Pinpoint the cell where the given text exists, returning its [X, Y] midpoint coordinate. 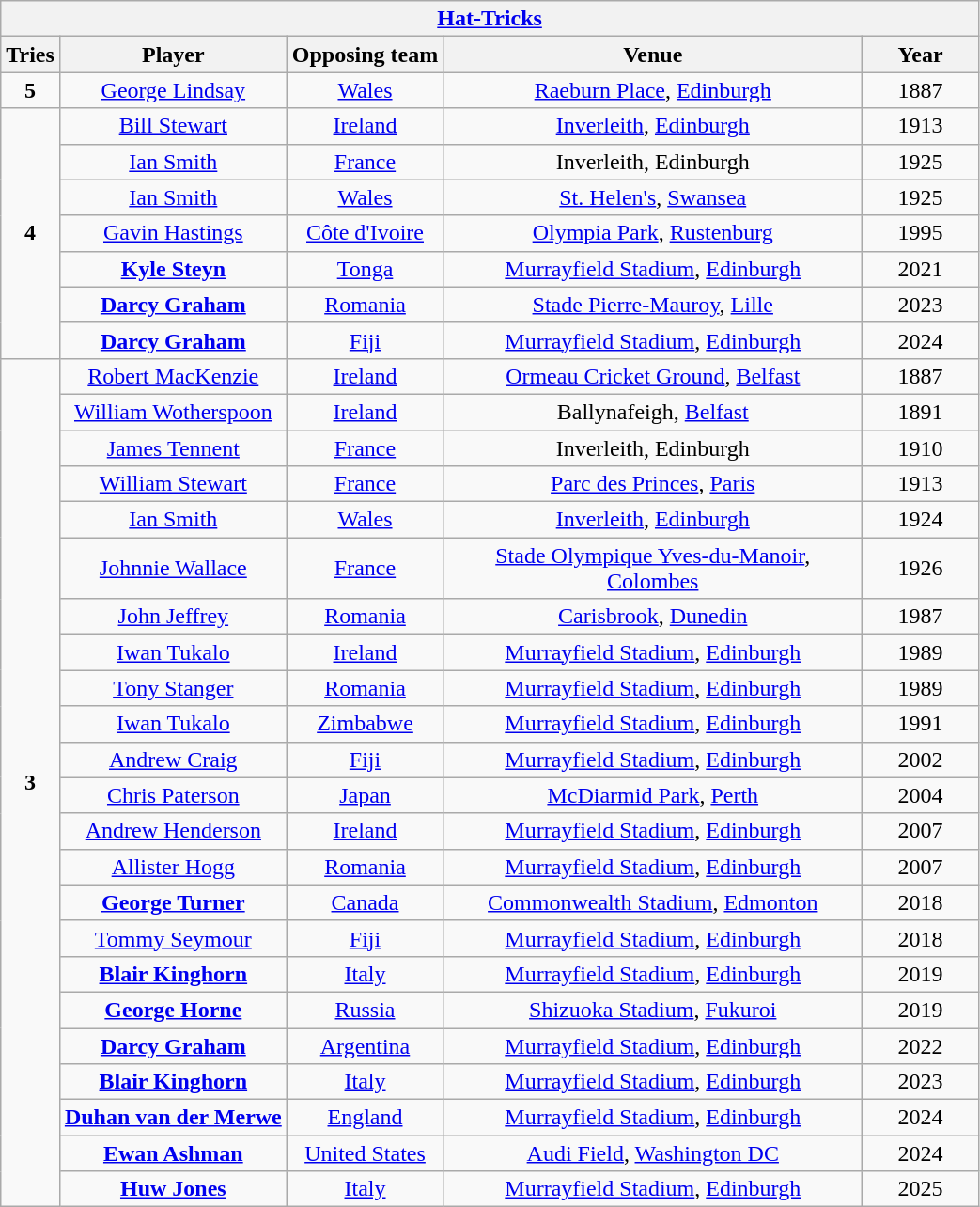
Russia [365, 1010]
Parc des Princes, Paris [653, 484]
Olympia Park, Rustenburg [653, 233]
John Jeffrey [173, 617]
McDiarmid Park, Perth [653, 795]
1910 [921, 448]
1924 [921, 520]
George Horne [173, 1010]
4 [30, 233]
Zimbabwe [365, 724]
Kyle Steyn [173, 269]
Huw Jones [173, 1189]
2002 [921, 760]
Ormeau Cricket Ground, Belfast [653, 376]
Japan [365, 795]
England [365, 1118]
William Stewart [173, 484]
Allister Hogg [173, 867]
Stade Olympique Yves-du-Manoir, Colombes [653, 568]
Venue [653, 55]
2022 [921, 1046]
1987 [921, 617]
Ewan Ashman [173, 1153]
Opposing team [365, 55]
Raeburn Place, Edinburgh [653, 90]
Audi Field, Washington DC [653, 1153]
Commonwealth Stadium, Edmonton [653, 902]
Hat-Tricks [490, 19]
2021 [921, 269]
Tommy Seymour [173, 938]
5 [30, 90]
George Turner [173, 902]
Côte d'Ivoire [365, 233]
Tries [30, 55]
Canada [365, 902]
United States [365, 1153]
James Tennent [173, 448]
1891 [921, 412]
Tony Stanger [173, 688]
1926 [921, 568]
Bill Stewart [173, 126]
Chris Paterson [173, 795]
2025 [921, 1189]
William Wotherspoon [173, 412]
Tonga [365, 269]
2004 [921, 795]
1995 [921, 233]
1991 [921, 724]
St. Helen's, Swansea [653, 197]
3 [30, 782]
Johnnie Wallace [173, 568]
Duhan van der Merwe [173, 1118]
Stade Pierre-Mauroy, Lille [653, 305]
Andrew Craig [173, 760]
Year [921, 55]
Carisbrook, Dunedin [653, 617]
Player [173, 55]
Shizuoka Stadium, Fukuroi [653, 1010]
Gavin Hastings [173, 233]
Ballynafeigh, Belfast [653, 412]
Robert MacKenzie [173, 376]
Argentina [365, 1046]
George Lindsay [173, 90]
Andrew Henderson [173, 831]
